Identify which cell holds the provided text, then report its [X, Y] central coordinate. 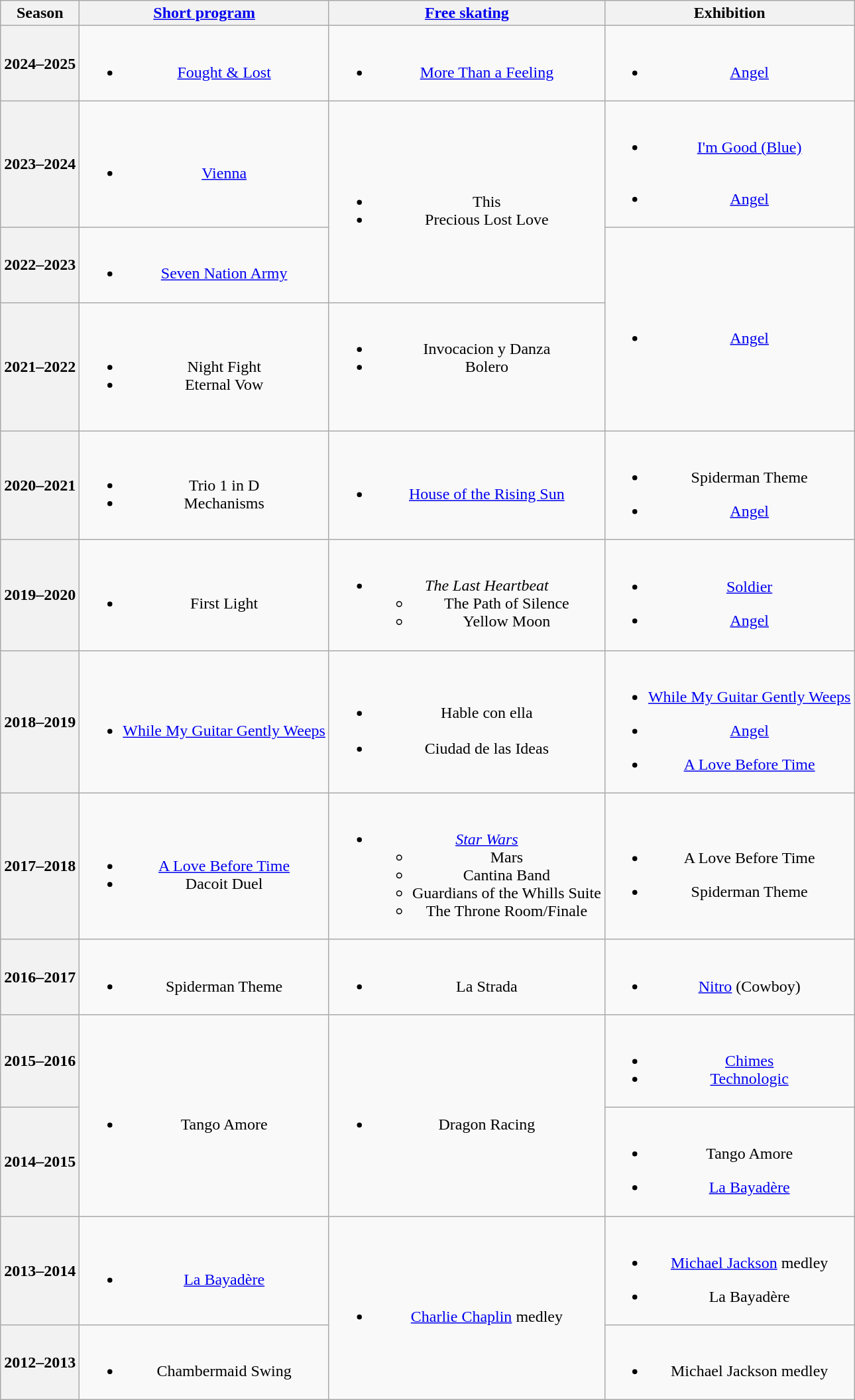
Seven Nation Army [204, 265]
2015–2016 [40, 1061]
Short program [204, 13]
I'm Good (Blue) Angel [729, 164]
This Precious Lost Love [467, 202]
La Bayadère [204, 1270]
Nitro (Cowboy) [729, 977]
2019–2020 [40, 595]
Season [40, 13]
Tango Amore La Bayadère [729, 1161]
Exhibition [729, 13]
More Than a Feeling [467, 64]
SoldierAngel [729, 595]
A Love Before Time Dacoit Duel [204, 866]
Spiderman Theme Angel [729, 485]
Night FightEternal Vow [204, 367]
While My Guitar Gently Weeps Angel A Love Before Time [729, 721]
2013–2014 [40, 1270]
House of the Rising Sun [467, 485]
La Strada [467, 977]
Chambermaid Swing [204, 1363]
While My Guitar Gently Weeps [204, 721]
Dragon Racing [467, 1115]
2014–2015 [40, 1161]
2012–2013 [40, 1363]
A Love Before Time Spiderman Theme [729, 866]
Charlie Chaplin medley [467, 1307]
2020–2021 [40, 485]
Chimes Technologic [729, 1061]
The Last HeartbeatThe Path of Silence Yellow Moon [467, 595]
Trio 1 in DMechanisms [204, 485]
2024–2025 [40, 64]
First Light [204, 595]
2017–2018 [40, 866]
2021–2022 [40, 367]
Hable con ella Ciudad de las Ideas [467, 721]
2016–2017 [40, 977]
Vienna [204, 164]
2018–2019 [40, 721]
2023–2024 [40, 164]
Star WarsMars Cantina Band Guardians of the Whills Suite The Throne Room/Finale [467, 866]
Fought & Lost [204, 64]
2022–2023 [40, 265]
Spiderman Theme [204, 977]
Michael Jackson medley [729, 1363]
Free skating [467, 13]
Tango Amore [204, 1115]
Michael Jackson medleyLa Bayadère [729, 1270]
Invocacion y Danza Bolero [467, 367]
